Find where the given text appears and provide that cell's center as [x, y] coordinate. 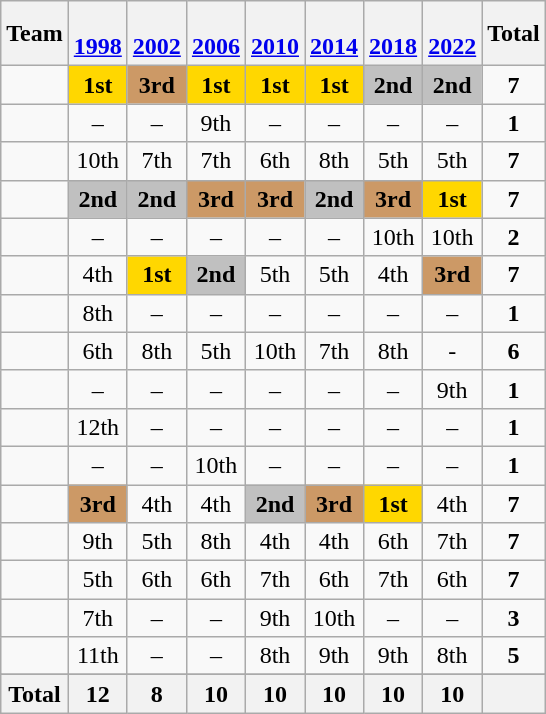
12th [98, 427]
5 [514, 656]
- [452, 351]
2006 [216, 34]
1998 [98, 34]
2018 [394, 34]
2022 [452, 34]
2 [514, 237]
2010 [274, 34]
2002 [156, 34]
3 [514, 618]
8 [156, 694]
12 [98, 694]
11th [98, 656]
6 [514, 351]
2014 [334, 34]
Team [35, 34]
